Detect which cell encompasses the target text, then output its (x, y) center coordinate. 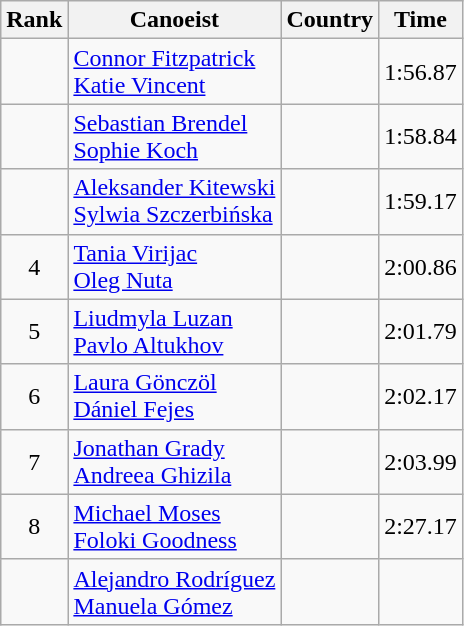
Alejandro RodríguezManuela Gómez (174, 592)
2:01.79 (421, 332)
Laura GönczölDániel Fejes (174, 396)
Liudmyla LuzanPavlo Altukhov (174, 332)
Sebastian BrendelSophie Koch (174, 136)
Rank (34, 20)
Country (330, 20)
5 (34, 332)
2:02.17 (421, 396)
Tania VirijacOleg Nuta (174, 266)
7 (34, 462)
Aleksander KitewskiSylwia Szczerbińska (174, 202)
1:59.17 (421, 202)
1:56.87 (421, 72)
Canoeist (174, 20)
8 (34, 526)
Michael MosesFoloki Goodness (174, 526)
6 (34, 396)
2:27.17 (421, 526)
Jonathan GradyAndreea Ghizila (174, 462)
Connor FitzpatrickKatie Vincent (174, 72)
Time (421, 20)
1:58.84 (421, 136)
4 (34, 266)
2:03.99 (421, 462)
2:00.86 (421, 266)
